Search for the cell housing the specified text and yield its [x, y] center coordinate. 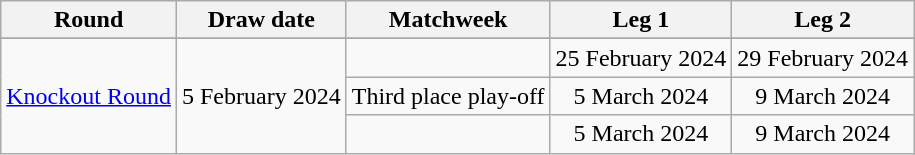
Round [89, 20]
Draw date [261, 20]
Leg 2 [823, 20]
Matchweek [448, 20]
5 February 2024 [261, 96]
Third place play-off [448, 96]
25 February 2024 [641, 58]
Leg 1 [641, 20]
Knockout Round [89, 96]
29 February 2024 [823, 58]
